Identify which cell holds the provided text, then report its [x, y] central coordinate. 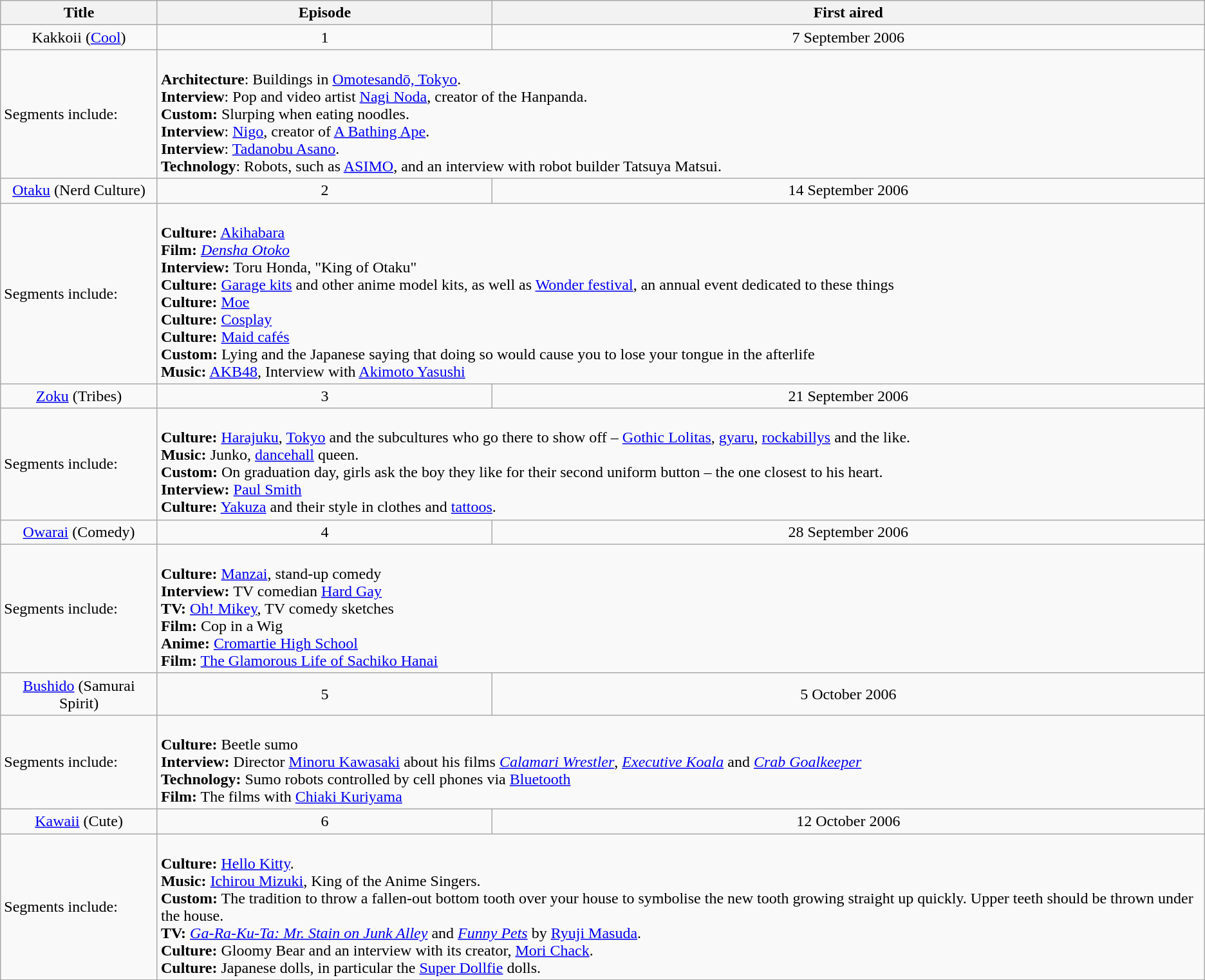
21 September 2006 [848, 396]
Title [79, 13]
28 September 2006 [848, 532]
2 [324, 191]
4 [324, 532]
Bushido (Samurai Spirit) [79, 694]
Kakkoii (Cool) [79, 37]
Otaku (Nerd Culture) [79, 191]
1 [324, 37]
3 [324, 396]
Owarai (Comedy) [79, 532]
5 October 2006 [848, 694]
First aired [848, 13]
12 October 2006 [848, 821]
Kawaii (Cute) [79, 821]
14 September 2006 [848, 191]
7 September 2006 [848, 37]
5 [324, 694]
Episode [324, 13]
Zoku (Tribes) [79, 396]
6 [324, 821]
